Return the (x, y) coordinate for the center point of the cell that contains the specified text.  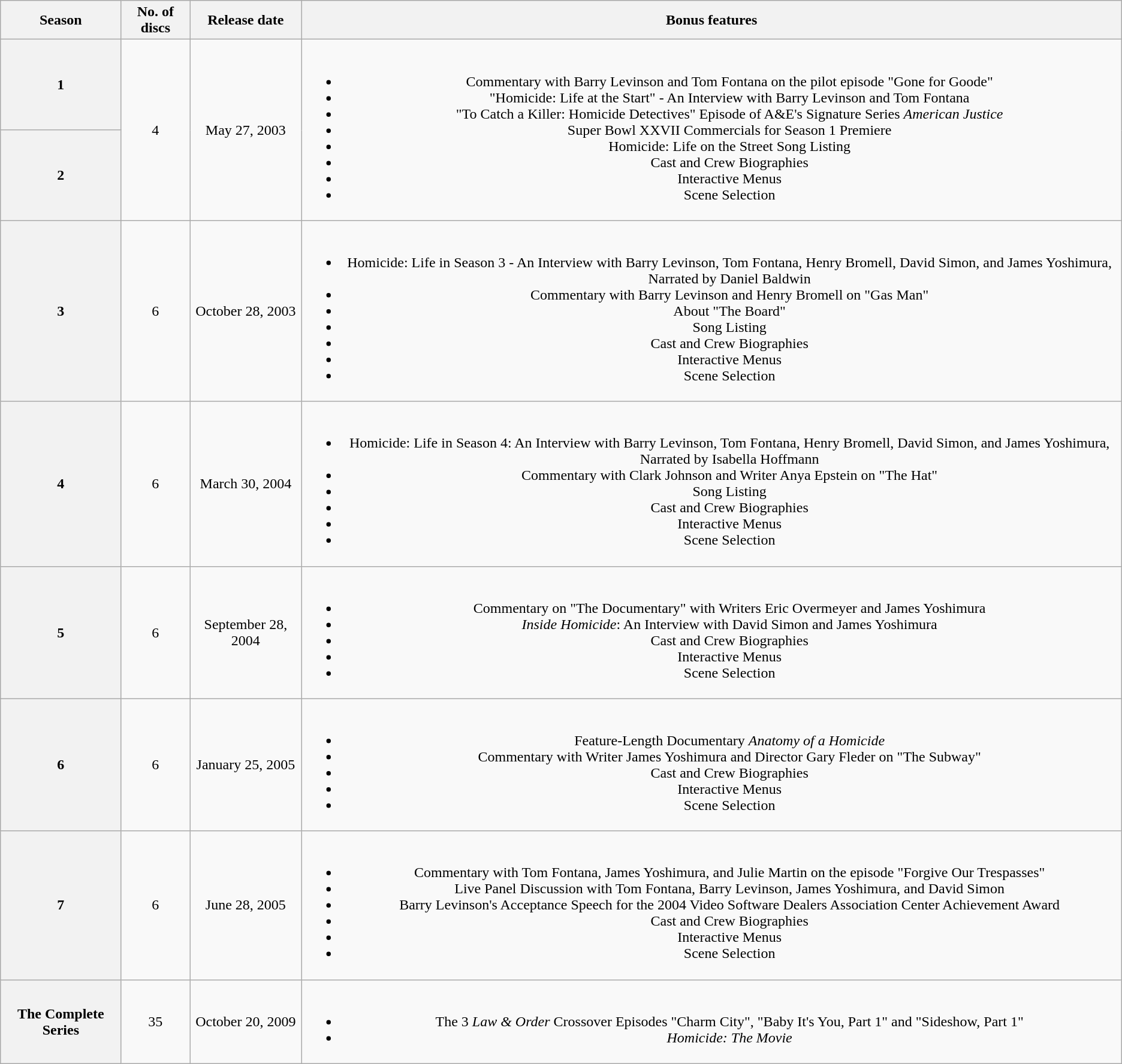
March 30, 2004 (246, 484)
January 25, 2005 (246, 764)
October 20, 2009 (246, 1021)
1 (61, 85)
October 28, 2003 (246, 311)
The 3 Law & Order Crossover Episodes "Charm City", "Baby It's You, Part 1" and "Sideshow, Part 1"Homicide: The Movie (711, 1021)
3 (61, 311)
35 (156, 1021)
May 27, 2003 (246, 130)
Season (61, 20)
5 (61, 633)
Release date (246, 20)
Bonus features (711, 20)
The Complete Series (61, 1021)
September 28, 2004 (246, 633)
June 28, 2005 (246, 905)
2 (61, 175)
7 (61, 905)
No. of discs (156, 20)
